Find where the given text appears and provide that cell's center as (x, y) coordinate. 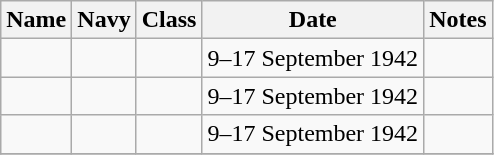
Date (313, 20)
Notes (458, 20)
Navy (104, 20)
Name (36, 20)
Class (169, 20)
